Scan for the cell matching the given text and deliver its (X, Y) coordinate at center. 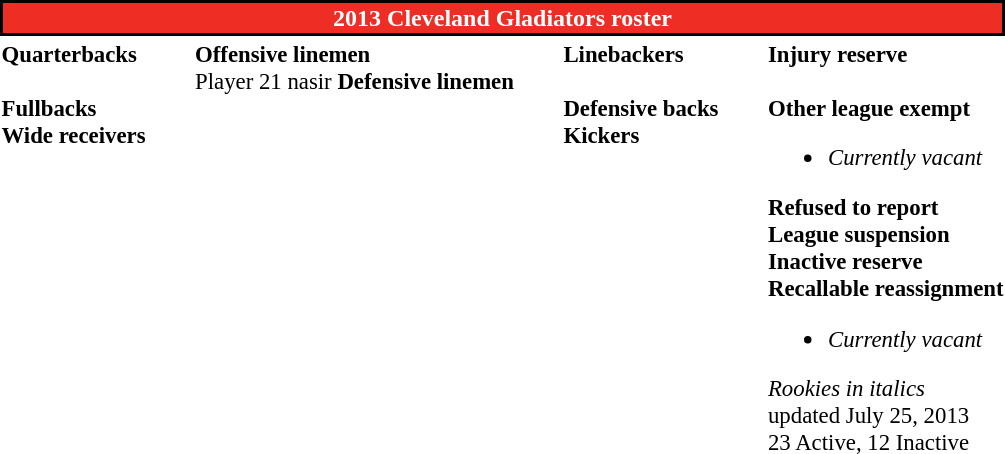
2013 Cleveland Gladiators roster (502, 18)
